Output the (x, y) coordinate of the center of the cell containing the given text.  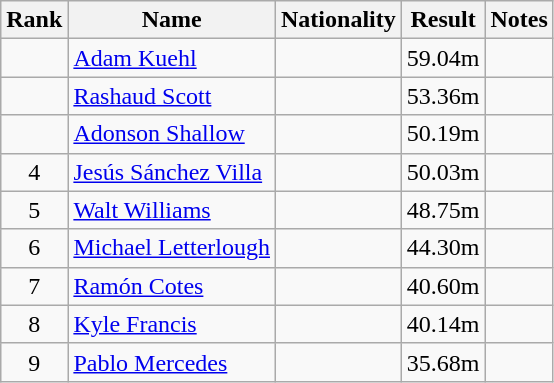
Notes (519, 20)
Ramón Cotes (172, 286)
Michael Letterlough (172, 248)
6 (34, 248)
35.68m (443, 362)
40.14m (443, 324)
Rashaud Scott (172, 96)
53.36m (443, 96)
40.60m (443, 286)
9 (34, 362)
7 (34, 286)
Jesús Sánchez Villa (172, 172)
4 (34, 172)
59.04m (443, 58)
Rank (34, 20)
5 (34, 210)
Result (443, 20)
Nationality (339, 20)
48.75m (443, 210)
Name (172, 20)
50.19m (443, 134)
50.03m (443, 172)
Adonson Shallow (172, 134)
8 (34, 324)
Walt Williams (172, 210)
Kyle Francis (172, 324)
Pablo Mercedes (172, 362)
44.30m (443, 248)
Adam Kuehl (172, 58)
